Capture the cell that displays the provided text and extract its (x, y) central coordinate. 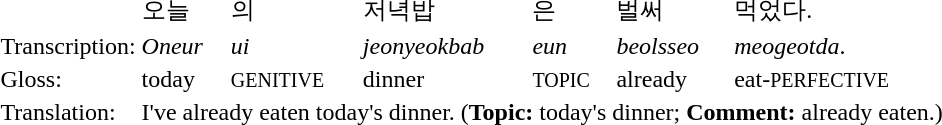
GENITIVE (294, 79)
beolsseo (672, 47)
dinner (444, 79)
today (183, 79)
already (672, 79)
TOPIC (572, 79)
jeonyeokbab (444, 47)
Oneur (183, 47)
ui (294, 47)
eun (572, 47)
